Locate the cell with the specified text and output its [x, y] center coordinate. 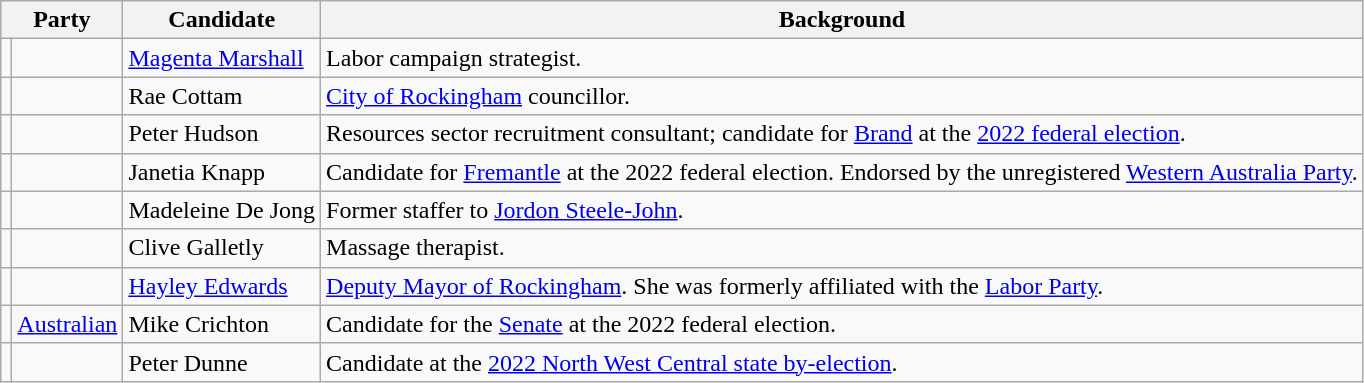
Madeleine De Jong [222, 210]
Clive Galletly [222, 248]
Magenta Marshall [222, 58]
Deputy Mayor of Rockingham. She was formerly affiliated with the Labor Party. [842, 286]
Peter Hudson [222, 134]
Resources sector recruitment consultant; candidate for Brand at the 2022 federal election. [842, 134]
Former staffer to Jordon Steele-John. [842, 210]
Candidate [222, 20]
Australian [68, 324]
City of Rockingham councillor. [842, 96]
Mike Crichton [222, 324]
Background [842, 20]
Candidate at the 2022 North West Central state by-election. [842, 362]
Candidate for Fremantle at the 2022 federal election. Endorsed by the unregistered Western Australia Party. [842, 172]
Peter Dunne [222, 362]
Party [62, 20]
Candidate for the Senate at the 2022 federal election. [842, 324]
Labor campaign strategist. [842, 58]
Hayley Edwards [222, 286]
Janetia Knapp [222, 172]
Rae Cottam [222, 96]
Massage therapist. [842, 248]
